Output the [X, Y] coordinate of the center of the cell containing the given text.  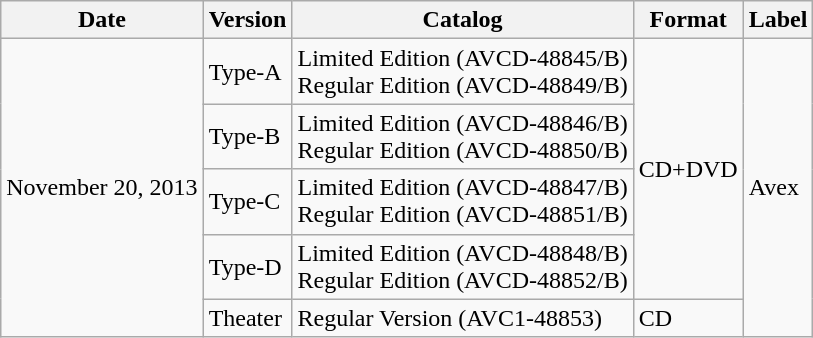
Type-A [248, 72]
Theater [248, 318]
Type-D [248, 266]
Limited Edition (AVCD-48846/B)Regular Edition (AVCD-48850/B) [462, 136]
Type-C [248, 202]
Date [102, 20]
Catalog [462, 20]
Version [248, 20]
CD [688, 318]
Regular Version (AVC1-48853) [462, 318]
Limited Edition (AVCD-48848/B)Regular Edition (AVCD-48852/B) [462, 266]
CD+DVD [688, 169]
Label [778, 20]
Avex [778, 188]
Format [688, 20]
November 20, 2013 [102, 188]
Limited Edition (AVCD-48847/B)Regular Edition (AVCD-48851/B) [462, 202]
Limited Edition (AVCD-48845/B)Regular Edition (AVCD-48849/B) [462, 72]
Type-B [248, 136]
